From the cell containing the given text, extract its center point as [X, Y] coordinate. 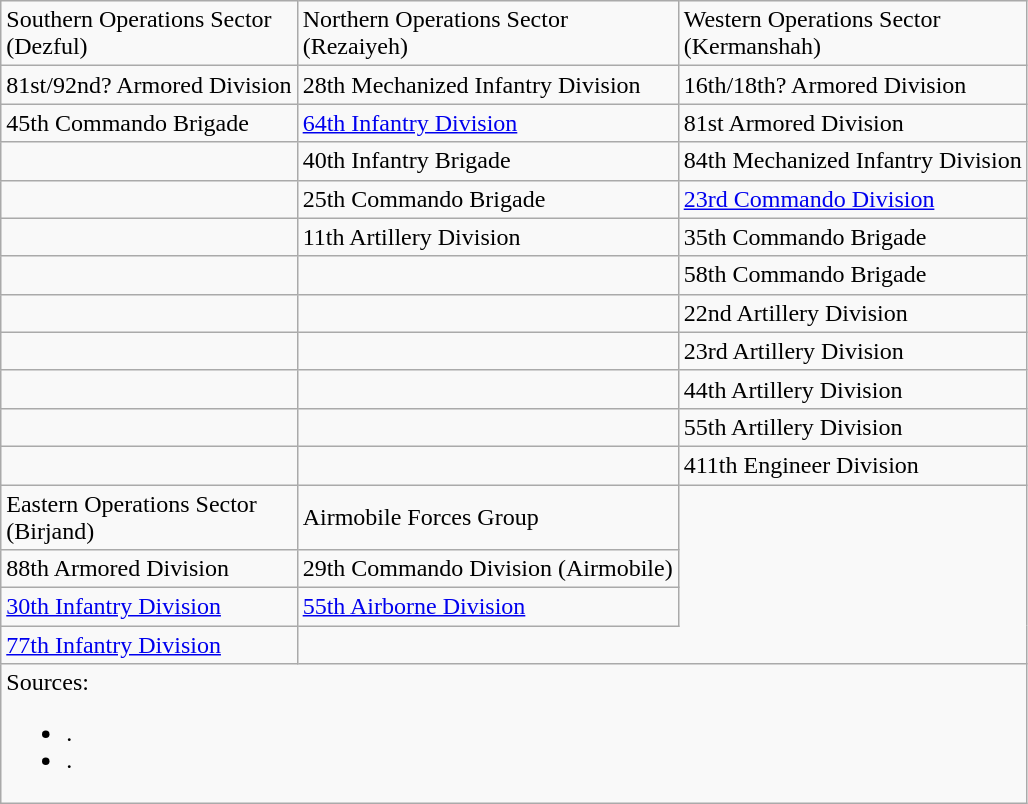
81st Armored Division [852, 123]
Northern Operations Sector (Rezaiyeh) [488, 34]
16th/18th? Armored Division [852, 85]
Sources:.. [514, 734]
64th Infantry Division [488, 123]
88th Armored Division [149, 569]
29th Commando Division (Airmobile) [488, 569]
25th Commando Brigade [488, 199]
23rd Commando Division [852, 199]
30th Infantry Division [149, 607]
Western Operations Sector (Kermanshah) [852, 34]
55th Airborne Division [488, 607]
22nd Artillery Division [852, 313]
81st/92nd? Armored Division [149, 85]
28th Mechanized Infantry Division [488, 85]
45th Commando Brigade [149, 123]
35th Commando Brigade [852, 237]
Southern Operations Sector(Dezful) [149, 34]
40th Infantry Brigade [488, 161]
58th Commando Brigade [852, 275]
23rd Artillery Division [852, 351]
44th Artillery Division [852, 389]
Eastern Operations Sector (Birjand) [149, 516]
77th Infantry Division [149, 645]
55th Artillery Division [852, 427]
411th Engineer Division [852, 465]
Airmobile Forces Group [488, 516]
84th Mechanized Infantry Division [852, 161]
11th Artillery Division [488, 237]
